Return [x, y] of the center of cell containing provided text 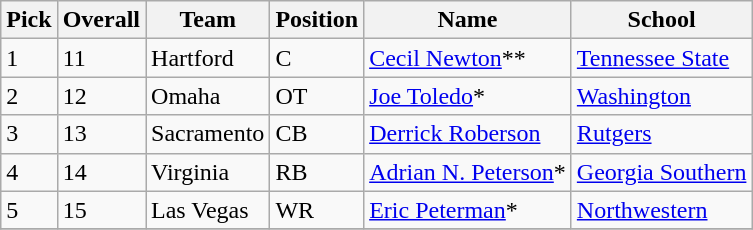
OT [317, 96]
CB [317, 134]
Hartford [208, 58]
12 [101, 96]
Cecil Newton** [468, 58]
3 [29, 134]
WR [317, 210]
Overall [101, 20]
Adrian N. Peterson* [468, 172]
Omaha [208, 96]
Joe Toledo* [468, 96]
13 [101, 134]
School [662, 20]
2 [29, 96]
Las Vegas [208, 210]
Georgia Southern [662, 172]
Virginia [208, 172]
Sacramento [208, 134]
RB [317, 172]
Washington [662, 96]
Tennessee State [662, 58]
C [317, 58]
11 [101, 58]
Name [468, 20]
1 [29, 58]
Northwestern [662, 210]
Position [317, 20]
Pick [29, 20]
Rutgers [662, 134]
5 [29, 210]
Eric Peterman* [468, 210]
Team [208, 20]
Derrick Roberson [468, 134]
15 [101, 210]
4 [29, 172]
14 [101, 172]
